Find where the given text appears and provide that cell's center as [x, y] coordinate. 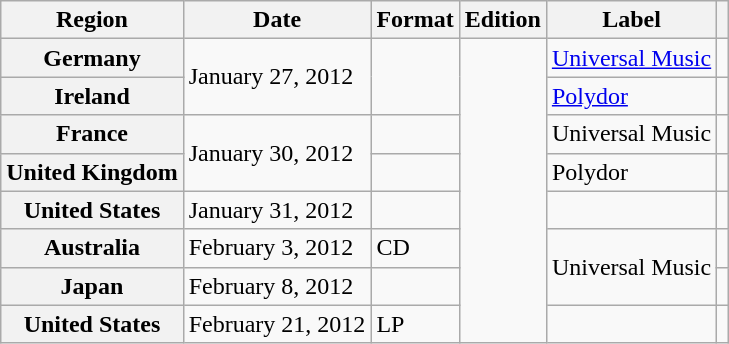
Label [631, 20]
January 31, 2012 [277, 210]
February 21, 2012 [277, 324]
February 3, 2012 [277, 248]
January 30, 2012 [277, 153]
United Kingdom [92, 172]
LP [415, 324]
Edition [502, 20]
Ireland [92, 96]
Format [415, 20]
January 27, 2012 [277, 77]
Australia [92, 248]
Germany [92, 58]
Date [277, 20]
CD [415, 248]
February 8, 2012 [277, 286]
France [92, 134]
Japan [92, 286]
Region [92, 20]
